Pinpoint the cell where the given text exists, returning its [x, y] midpoint coordinate. 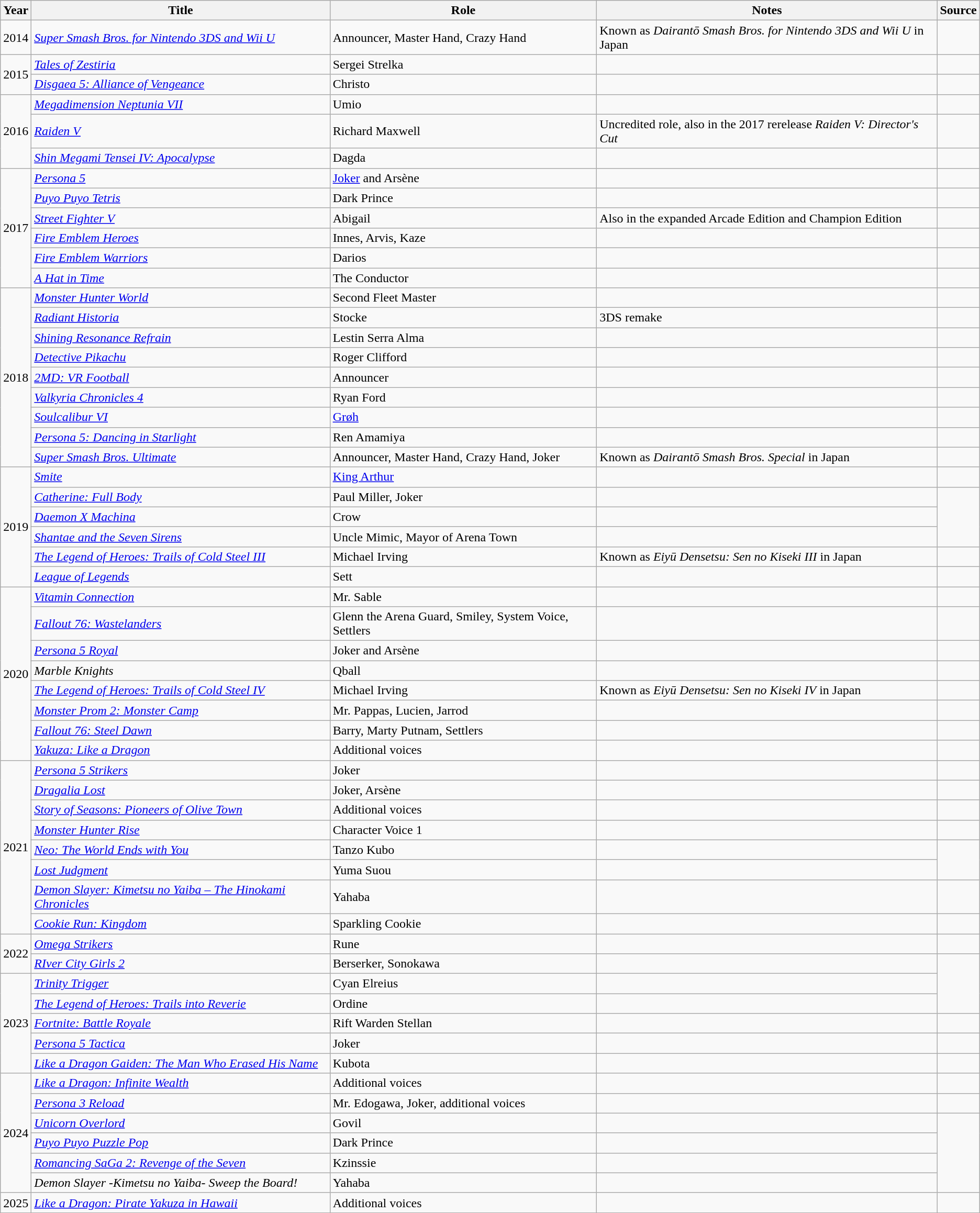
Street Fighter V [181, 218]
A Hat in Time [181, 278]
2019 [16, 527]
The Legend of Heroes: Trails of Cold Steel III [181, 557]
Rift Warden Stellan [463, 1023]
Sergei Strelka [463, 64]
The Legend of Heroes: Trails into Reverie [181, 1004]
2017 [16, 228]
Umio [463, 104]
Yakuza: Like a Dragon [181, 750]
Neo: The World Ends with You [181, 850]
Title [181, 10]
Darios [463, 258]
Crow [463, 517]
2022 [16, 954]
Fortnite: Battle Royale [181, 1023]
The Conductor [463, 278]
Role [463, 10]
League of Legends [181, 576]
Uncle Mimic, Mayor of Arena Town [463, 537]
Dagda [463, 158]
Cyan Elreius [463, 984]
2023 [16, 1023]
Christo [463, 84]
Mr. Pappas, Lucien, Jarrod [463, 710]
Roger Clifford [463, 358]
2021 [16, 847]
Monster Hunter World [181, 298]
Detective Pikachu [181, 358]
2MD: VR Football [181, 377]
Announcer [463, 377]
2025 [16, 1203]
Persona 5 Royal [181, 651]
2014 [16, 38]
Grøh [463, 417]
Sett [463, 576]
Unicorn Overlord [181, 1123]
Also in the expanded Arcade Edition and Champion Edition [767, 218]
Romancing SaGa 2: Revenge of the Seven [181, 1163]
Lestin Serra Alma [463, 338]
Omega Strikers [181, 944]
Known as Dairantō Smash Bros. Special in Japan [767, 457]
Joker, Arsène [463, 790]
Persona 5: Dancing in Starlight [181, 437]
Megadimension Neptunia VII [181, 104]
Fire Emblem Warriors [181, 258]
2015 [16, 74]
Catherine: Full Body [181, 497]
Dragalia Lost [181, 790]
Tales of Zestiria [181, 64]
Paul Miller, Joker [463, 497]
Mr. Edogawa, Joker, additional voices [463, 1103]
King Arthur [463, 477]
Vitamin Connection [181, 596]
Shantae and the Seven Sirens [181, 537]
Ryan Ford [463, 397]
Puyo Puyo Puzzle Pop [181, 1143]
Rune [463, 944]
Fire Emblem Heroes [181, 238]
Monster Hunter Rise [181, 830]
Fallout 76: Wastelanders [181, 624]
Yuma Suou [463, 870]
Like a Dragon Gaiden: The Man Who Erased His Name [181, 1063]
Cookie Run: Kingdom [181, 923]
Disgaea 5: Alliance of Vengeance [181, 84]
Demon Slayer -Kimetsu no Yaiba- Sweep the Board! [181, 1183]
Notes [767, 10]
Like a Dragon: Pirate Yakuza in Hawaii [181, 1203]
Uncredited role, also in the 2017 rerelease Raiden V: Director's Cut [767, 131]
Puyo Puyo Tetris [181, 198]
Year [16, 10]
Sparkling Cookie [463, 923]
Second Fleet Master [463, 298]
Shining Resonance Refrain [181, 338]
Known as Eiyū Densetsu: Sen no Kiseki III in Japan [767, 557]
Glenn the Arena Guard, Smiley, System Voice, Settlers [463, 624]
Mr. Sable [463, 596]
2016 [16, 131]
Lost Judgment [181, 870]
2018 [16, 378]
Kzinssie [463, 1163]
Persona 3 Reload [181, 1103]
Story of Seasons: Pioneers of Olive Town [181, 810]
Persona 5 Tactica [181, 1043]
Govil [463, 1123]
Innes, Arvis, Kaze [463, 238]
Soulcalibur VI [181, 417]
2024 [16, 1133]
Persona 5 [181, 178]
Character Voice 1 [463, 830]
Abigail [463, 218]
Valkyria Chronicles 4 [181, 397]
Kubota [463, 1063]
The Legend of Heroes: Trails of Cold Steel IV [181, 691]
Tanzo Kubo [463, 850]
Barry, Marty Putnam, Settlers [463, 730]
RIver City Girls 2 [181, 964]
Known as Dairantō Smash Bros. for Nintendo 3DS and Wii U in Japan [767, 38]
2020 [16, 673]
Super Smash Bros. Ultimate [181, 457]
Shin Megami Tensei IV: Apocalypse [181, 158]
Smite [181, 477]
Ren Amamiya [463, 437]
3DS remake [767, 318]
Known as Eiyū Densetsu: Sen no Kiseki IV in Japan [767, 691]
Announcer, Master Hand, Crazy Hand, Joker [463, 457]
Berserker, Sonokawa [463, 964]
Source [958, 10]
Demon Slayer: Kimetsu no Yaiba – The Hinokami Chronicles [181, 896]
Radiant Historia [181, 318]
Trinity Trigger [181, 984]
Daemon X Machina [181, 517]
Persona 5 Strikers [181, 770]
Announcer, Master Hand, Crazy Hand [463, 38]
Qball [463, 671]
Stocke [463, 318]
Monster Prom 2: Monster Camp [181, 710]
Richard Maxwell [463, 131]
Super Smash Bros. for Nintendo 3DS and Wii U [181, 38]
Marble Knights [181, 671]
Fallout 76: Steel Dawn [181, 730]
Like a Dragon: Infinite Wealth [181, 1083]
Ordine [463, 1004]
Raiden V [181, 131]
